Search for the cell housing the specified text and yield its [x, y] center coordinate. 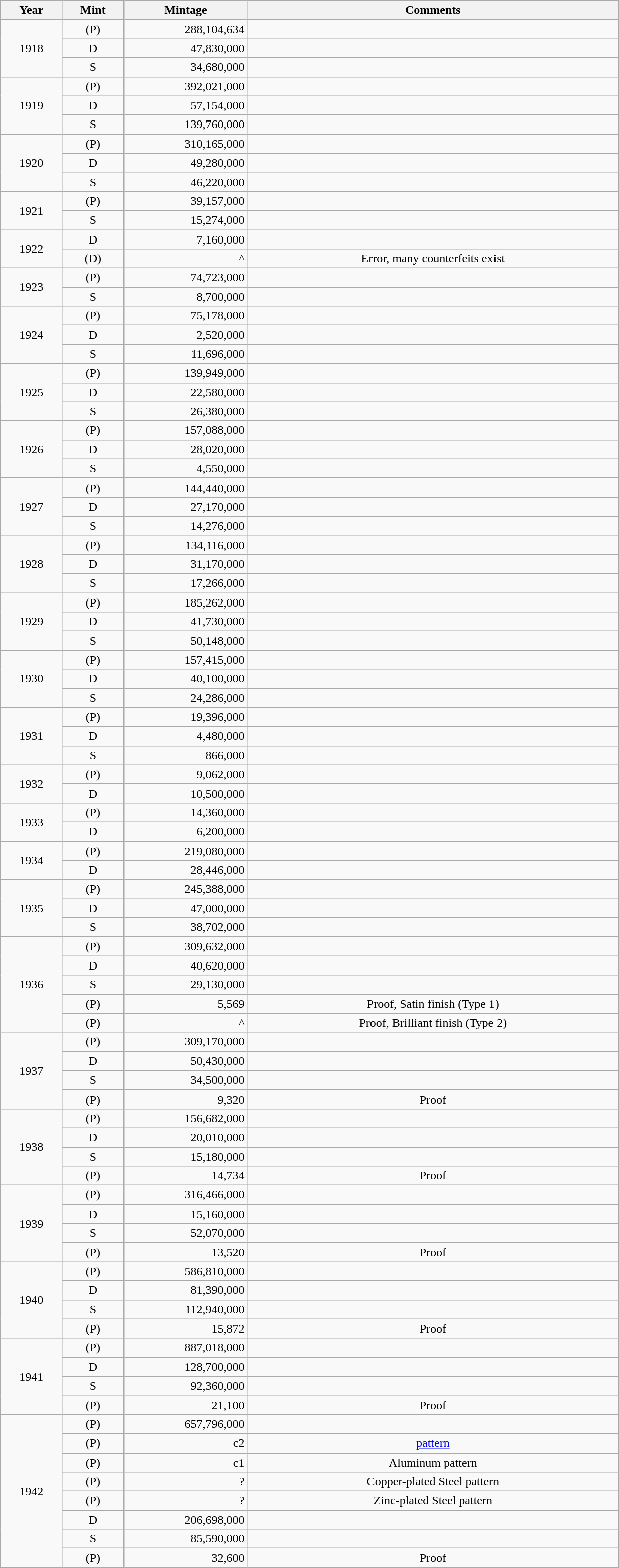
309,632,000 [186, 946]
144,440,000 [186, 488]
1928 [31, 564]
41,730,000 [186, 622]
1921 [31, 210]
1922 [31, 249]
887,018,000 [186, 1348]
85,590,000 [186, 1539]
81,390,000 [186, 1290]
1933 [31, 822]
1942 [31, 1491]
1918 [31, 48]
657,796,000 [186, 1424]
40,100,000 [186, 679]
pattern [433, 1443]
Comments [433, 10]
26,380,000 [186, 411]
Mintage [186, 10]
34,680,000 [186, 67]
15,872 [186, 1329]
1929 [31, 622]
19,396,000 [186, 717]
288,104,634 [186, 29]
5,569 [186, 1004]
13,520 [186, 1252]
47,830,000 [186, 48]
49,280,000 [186, 163]
139,760,000 [186, 125]
(D) [93, 259]
24,286,000 [186, 698]
157,088,000 [186, 430]
15,160,000 [186, 1214]
157,415,000 [186, 660]
92,360,000 [186, 1386]
1924 [31, 335]
Year [31, 10]
1927 [31, 507]
1932 [31, 784]
1939 [31, 1224]
40,620,000 [186, 966]
9,320 [186, 1099]
10,500,000 [186, 793]
74,723,000 [186, 278]
39,157,000 [186, 201]
134,116,000 [186, 545]
392,021,000 [186, 86]
Mint [93, 10]
Copper-plated Steel pattern [433, 1482]
28,020,000 [186, 449]
156,682,000 [186, 1118]
29,130,000 [186, 985]
1940 [31, 1300]
c1 [186, 1463]
1920 [31, 163]
1926 [31, 449]
206,698,000 [186, 1520]
34,500,000 [186, 1080]
14,734 [186, 1176]
52,070,000 [186, 1233]
47,000,000 [186, 908]
1937 [31, 1070]
Error, many counterfeits exist [433, 259]
50,430,000 [186, 1061]
31,170,000 [186, 564]
57,154,000 [186, 105]
9,062,000 [186, 774]
1919 [31, 105]
586,810,000 [186, 1271]
Proof, Satin finish (Type 1) [433, 1004]
c2 [186, 1443]
1930 [31, 679]
14,360,000 [186, 812]
8,700,000 [186, 297]
310,165,000 [186, 144]
139,949,000 [186, 373]
Zinc-plated Steel pattern [433, 1501]
1941 [31, 1376]
219,080,000 [186, 851]
1935 [31, 908]
38,702,000 [186, 927]
1931 [31, 736]
1936 [31, 985]
15,274,000 [186, 220]
1934 [31, 861]
46,220,000 [186, 182]
1938 [31, 1147]
112,940,000 [186, 1309]
15,180,000 [186, 1156]
4,480,000 [186, 736]
866,000 [186, 755]
316,466,000 [186, 1195]
50,148,000 [186, 641]
4,550,000 [186, 468]
2,520,000 [186, 335]
6,200,000 [186, 831]
32,600 [186, 1558]
7,160,000 [186, 239]
75,178,000 [186, 316]
1923 [31, 287]
27,170,000 [186, 507]
1925 [31, 392]
185,262,000 [186, 602]
309,170,000 [186, 1042]
28,446,000 [186, 870]
17,266,000 [186, 583]
20,010,000 [186, 1137]
128,700,000 [186, 1367]
11,696,000 [186, 354]
Aluminum pattern [433, 1463]
245,388,000 [186, 889]
Proof, Brilliant finish (Type 2) [433, 1023]
21,100 [186, 1405]
14,276,000 [186, 526]
22,580,000 [186, 392]
